Return the [X, Y] coordinate for the center point of the cell that contains the specified text.  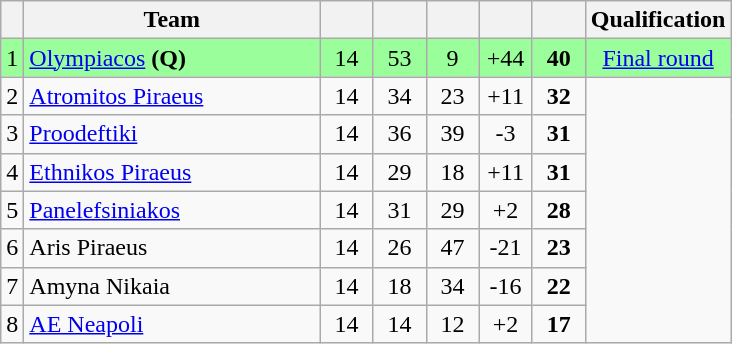
-3 [506, 134]
2 [12, 96]
28 [558, 210]
17 [558, 324]
Panelefsiniakos [172, 210]
5 [12, 210]
Team [172, 20]
+44 [506, 58]
22 [558, 286]
53 [400, 58]
6 [12, 248]
-16 [506, 286]
4 [12, 172]
40 [558, 58]
Proodeftiki [172, 134]
Olympiacos (Q) [172, 58]
7 [12, 286]
Aris Piraeus [172, 248]
32 [558, 96]
36 [400, 134]
Final round [658, 58]
1 [12, 58]
8 [12, 324]
-21 [506, 248]
47 [452, 248]
Atromitos Piraeus [172, 96]
39 [452, 134]
Qualification [658, 20]
9 [452, 58]
26 [400, 248]
Amyna Nikaia [172, 286]
3 [12, 134]
Ethnikos Piraeus [172, 172]
AE Neapoli [172, 324]
12 [452, 324]
